Detect which cell encompasses the target text, then output its (X, Y) center coordinate. 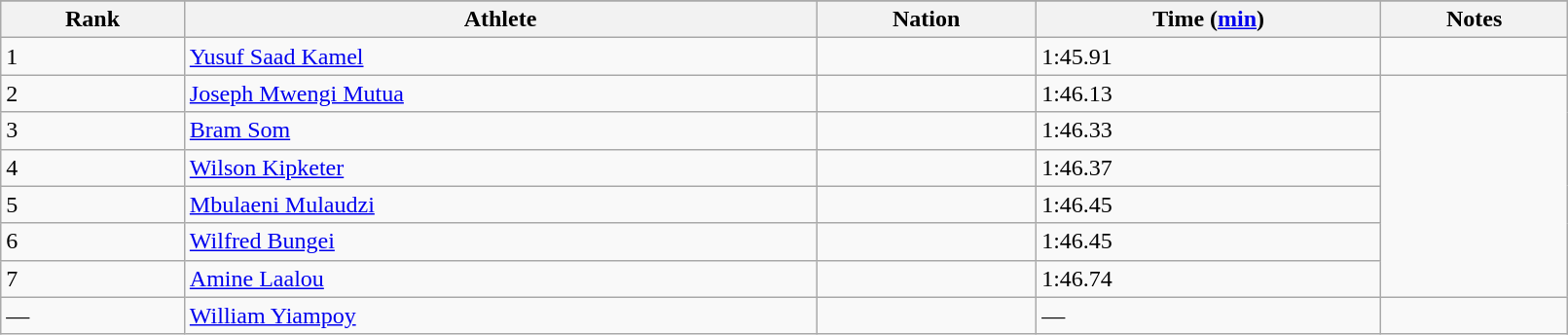
6 (93, 242)
Yusuf Saad Kamel (500, 56)
William Yiampoy (500, 316)
1:46.74 (1209, 279)
Rank (93, 19)
Athlete (500, 19)
1:46.37 (1209, 167)
3 (93, 130)
Wilfred Bungei (500, 242)
Nation (927, 19)
1:46.33 (1209, 130)
1:46.13 (1209, 93)
7 (93, 279)
Mbulaeni Mulaudzi (500, 205)
Notes (1475, 19)
1 (93, 56)
2 (93, 93)
4 (93, 167)
5 (93, 205)
Bram Som (500, 130)
Time (min) (1209, 19)
1:45.91 (1209, 56)
Amine Laalou (500, 279)
Wilson Kipketer (500, 167)
Joseph Mwengi Mutua (500, 93)
